Detect which cell encompasses the target text, then output its [X, Y] center coordinate. 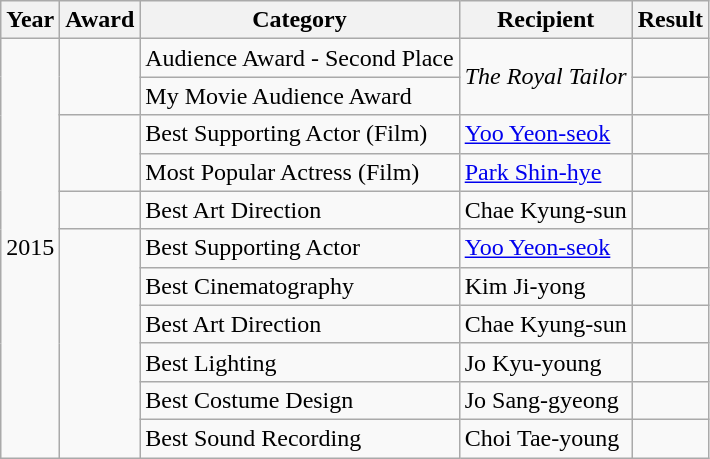
Result [670, 20]
Most Popular Actress (Film) [300, 172]
Kim Ji-yong [546, 286]
Award [100, 20]
Best Costume Design [300, 400]
Audience Award - Second Place [300, 58]
Jo Kyu-young [546, 362]
Category [300, 20]
Recipient [546, 20]
Year [30, 20]
My Movie Audience Award [300, 96]
Best Sound Recording [300, 438]
Jo Sang-gyeong [546, 400]
Choi Tae-young [546, 438]
Park Shin-hye [546, 172]
Best Cinematography [300, 286]
The Royal Tailor [546, 77]
Best Supporting Actor (Film) [300, 134]
Best Supporting Actor [300, 248]
Best Lighting [300, 362]
2015 [30, 248]
